From the cell containing the given text, extract its center point as (x, y) coordinate. 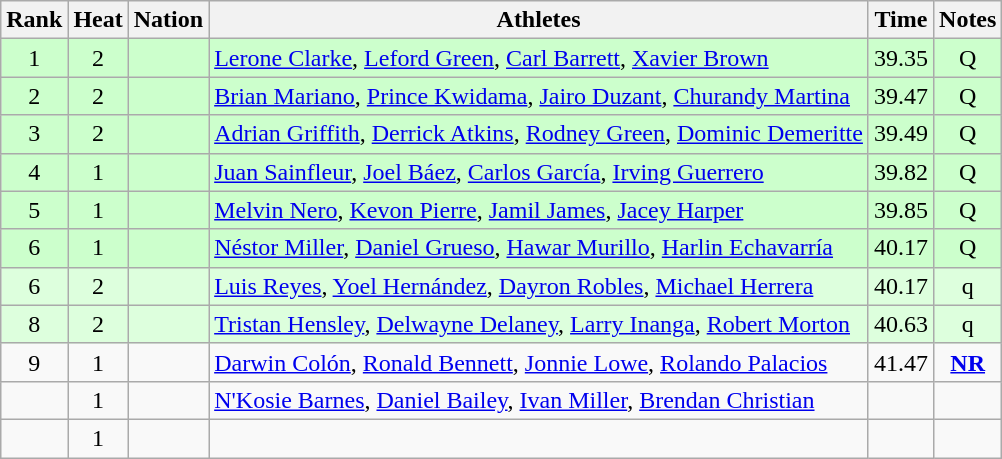
Rank (34, 20)
Time (900, 20)
Tristan Hensley, Delwayne Delaney, Larry Inanga, Robert Morton (539, 324)
5 (34, 210)
Adrian Griffith, Derrick Atkins, Rodney Green, Dominic Demeritte (539, 134)
Athletes (539, 20)
39.49 (900, 134)
Heat (98, 20)
39.85 (900, 210)
41.47 (900, 362)
Melvin Nero, Kevon Pierre, Jamil James, Jacey Harper (539, 210)
Brian Mariano, Prince Kwidama, Jairo Duzant, Churandy Martina (539, 96)
Notes (968, 20)
3 (34, 134)
Luis Reyes, Yoel Hernández, Dayron Robles, Michael Herrera (539, 286)
Lerone Clarke, Leford Green, Carl Barrett, Xavier Brown (539, 58)
40.63 (900, 324)
39.82 (900, 172)
Darwin Colón, Ronald Bennett, Jonnie Lowe, Rolando Palacios (539, 362)
4 (34, 172)
N'Kosie Barnes, Daniel Bailey, Ivan Miller, Brendan Christian (539, 400)
39.35 (900, 58)
Nation (168, 20)
Néstor Miller, Daniel Grueso, Hawar Murillo, Harlin Echavarría (539, 248)
9 (34, 362)
Juan Sainfleur, Joel Báez, Carlos García, Irving Guerrero (539, 172)
8 (34, 324)
39.47 (900, 96)
NR (968, 362)
